Search for the cell housing the specified text and yield its [x, y] center coordinate. 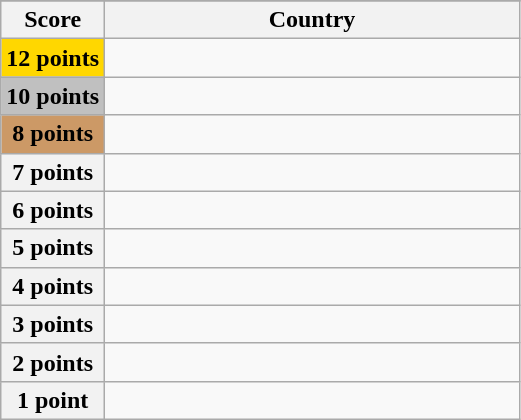
1 point [53, 400]
5 points [53, 248]
7 points [53, 172]
8 points [53, 134]
4 points [53, 286]
Country [312, 20]
3 points [53, 324]
2 points [53, 362]
12 points [53, 58]
6 points [53, 210]
10 points [53, 96]
Score [53, 20]
